Extract the [X, Y] coordinate from the center of the cell holding the provided text.  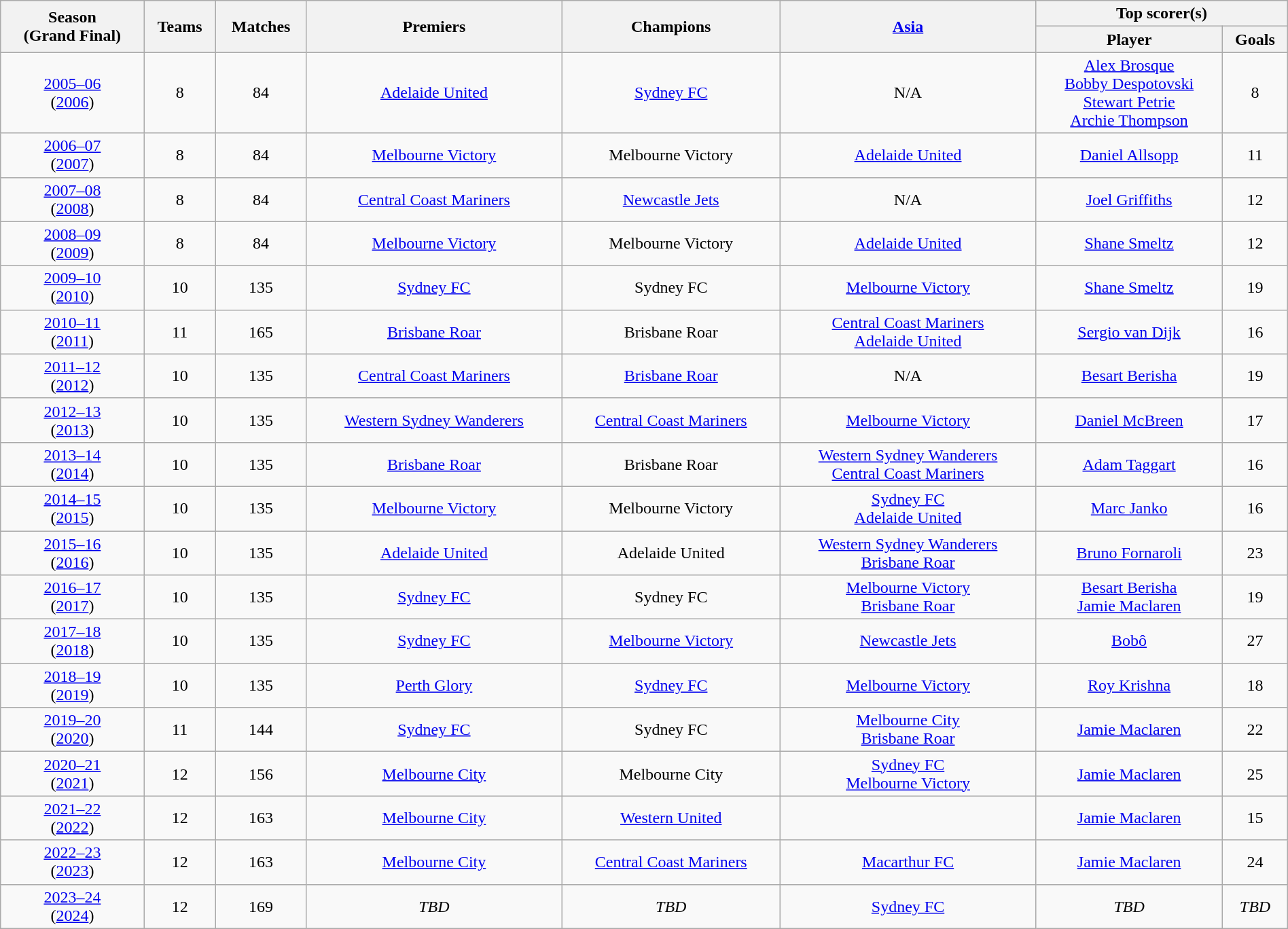
2012–13(2013) [72, 420]
2018–19(2019) [72, 686]
Teams [179, 26]
Western United [671, 818]
15 [1255, 818]
Sergio van Dijk [1129, 331]
Asia [908, 26]
2006–07(2007) [72, 155]
25 [1255, 774]
2015–16(2016) [72, 553]
Adam Taggart [1129, 464]
2011–12(2012) [72, 376]
2020–21(2021) [72, 774]
Goals [1255, 39]
Player [1129, 39]
2021–22(2022) [72, 818]
Sydney FCAdelaide United [908, 508]
18 [1255, 686]
Western Sydney WanderersBrisbane Roar [908, 553]
Western Sydney WanderersCentral Coast Mariners [908, 464]
2014–15(2015) [72, 508]
2023–24(2024) [72, 906]
Melbourne CityBrisbane Roar [908, 729]
Daniel Allsopp [1129, 155]
2022–23(2023) [72, 862]
2013–14(2014) [72, 464]
17 [1255, 420]
Sydney FCMelbourne Victory [908, 774]
Alex BrosqueBobby DespotovskiStewart PetrieArchie Thompson [1129, 92]
22 [1255, 729]
2008–09(2009) [72, 243]
Champions [671, 26]
Besart Berisha [1129, 376]
2016–17(2017) [72, 598]
Besart BerishaJamie Maclaren [1129, 598]
2017–18(2018) [72, 641]
Marc Janko [1129, 508]
169 [261, 906]
2019–20(2020) [72, 729]
27 [1255, 641]
Bobô [1129, 641]
Season(Grand Final) [72, 26]
2009–10(2010) [72, 288]
Top scorer(s) [1162, 14]
Central Coast MarinersAdelaide United [908, 331]
Daniel McBreen [1129, 420]
156 [261, 774]
165 [261, 331]
2007–08(2008) [72, 200]
23 [1255, 553]
Western Sydney Wanderers [434, 420]
Macarthur FC [908, 862]
Melbourne VictoryBrisbane Roar [908, 598]
Matches [261, 26]
Perth Glory [434, 686]
Roy Krishna [1129, 686]
2005–06(2006) [72, 92]
144 [261, 729]
24 [1255, 862]
Bruno Fornaroli [1129, 553]
Premiers [434, 26]
2010–11(2011) [72, 331]
Joel Griffiths [1129, 200]
